Search for the cell housing the specified text and yield its [x, y] center coordinate. 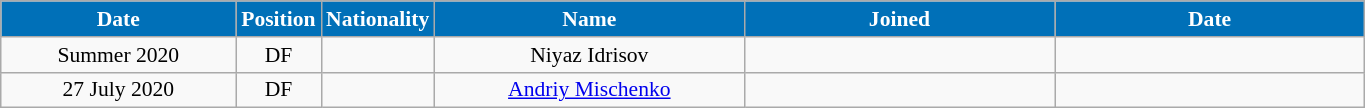
Niyaz Idrisov [589, 55]
Nationality [378, 19]
Joined [899, 19]
27 July 2020 [118, 90]
Andriy Mischenko [589, 90]
Name [589, 19]
Summer 2020 [118, 55]
Position [278, 19]
